Pinpoint the cell where the given text exists, returning its [x, y] midpoint coordinate. 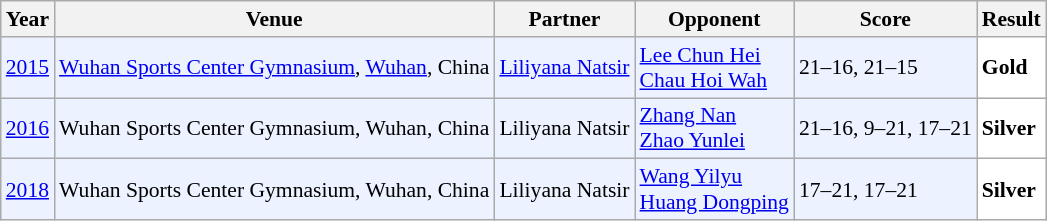
Zhang Nan Zhao Yunlei [714, 128]
2015 [28, 68]
21–16, 21–15 [886, 68]
Gold [1012, 68]
Result [1012, 19]
17–21, 17–21 [886, 190]
2016 [28, 128]
Opponent [714, 19]
Partner [564, 19]
Venue [274, 19]
21–16, 9–21, 17–21 [886, 128]
Lee Chun Hei Chau Hoi Wah [714, 68]
2018 [28, 190]
Wang Yilyu Huang Dongping [714, 190]
Year [28, 19]
Score [886, 19]
